Output the (x, y) coordinate of the center of the cell containing the given text.  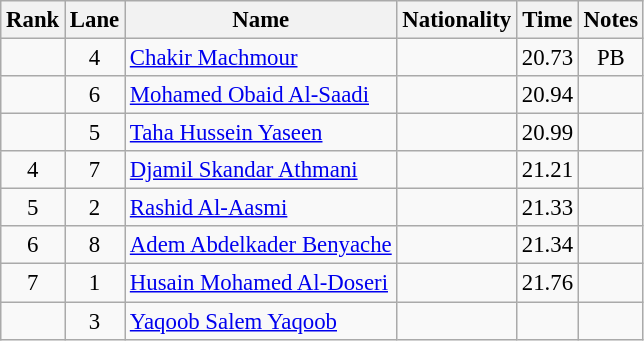
Husain Mohamed Al-Doseri (261, 283)
Nationality (456, 20)
21.34 (547, 245)
PB (610, 58)
1 (95, 283)
Name (261, 20)
Rank (33, 20)
2 (95, 208)
Mohamed Obaid Al-Saadi (261, 95)
8 (95, 245)
Djamil Skandar Athmani (261, 170)
Taha Hussein Yaseen (261, 133)
Time (547, 20)
Yaqoob Salem Yaqoob (261, 321)
20.99 (547, 133)
21.76 (547, 283)
Lane (95, 20)
Rashid Al-Aasmi (261, 208)
20.94 (547, 95)
Adem Abdelkader Benyache (261, 245)
21.21 (547, 170)
3 (95, 321)
Chakir Machmour (261, 58)
21.33 (547, 208)
20.73 (547, 58)
Notes (610, 20)
